Extract the [x, y] coordinate from the center of the cell holding the provided text.  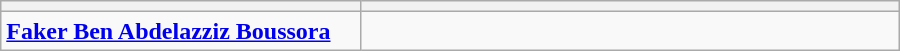
Faker Ben Abdelazziz Boussora [180, 31]
